Search for the cell housing the specified text and yield its (x, y) center coordinate. 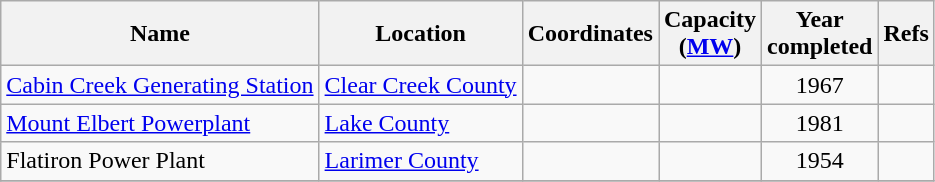
Larimer County (420, 161)
Mount Elbert Powerplant (160, 123)
Capacity(MW) (710, 34)
Lake County (420, 123)
Refs (906, 34)
Clear Creek County (420, 85)
1967 (820, 85)
Cabin Creek Generating Station (160, 85)
Coordinates (590, 34)
Flatiron Power Plant (160, 161)
Name (160, 34)
Location (420, 34)
1954 (820, 161)
Yearcompleted (820, 34)
1981 (820, 123)
